From the cell containing the given text, extract its center point as (X, Y) coordinate. 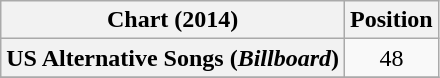
Position (392, 20)
48 (392, 58)
Chart (2014) (173, 20)
US Alternative Songs (Billboard) (173, 58)
